Return the [x, y] coordinate for the center point of the cell that contains the specified text.  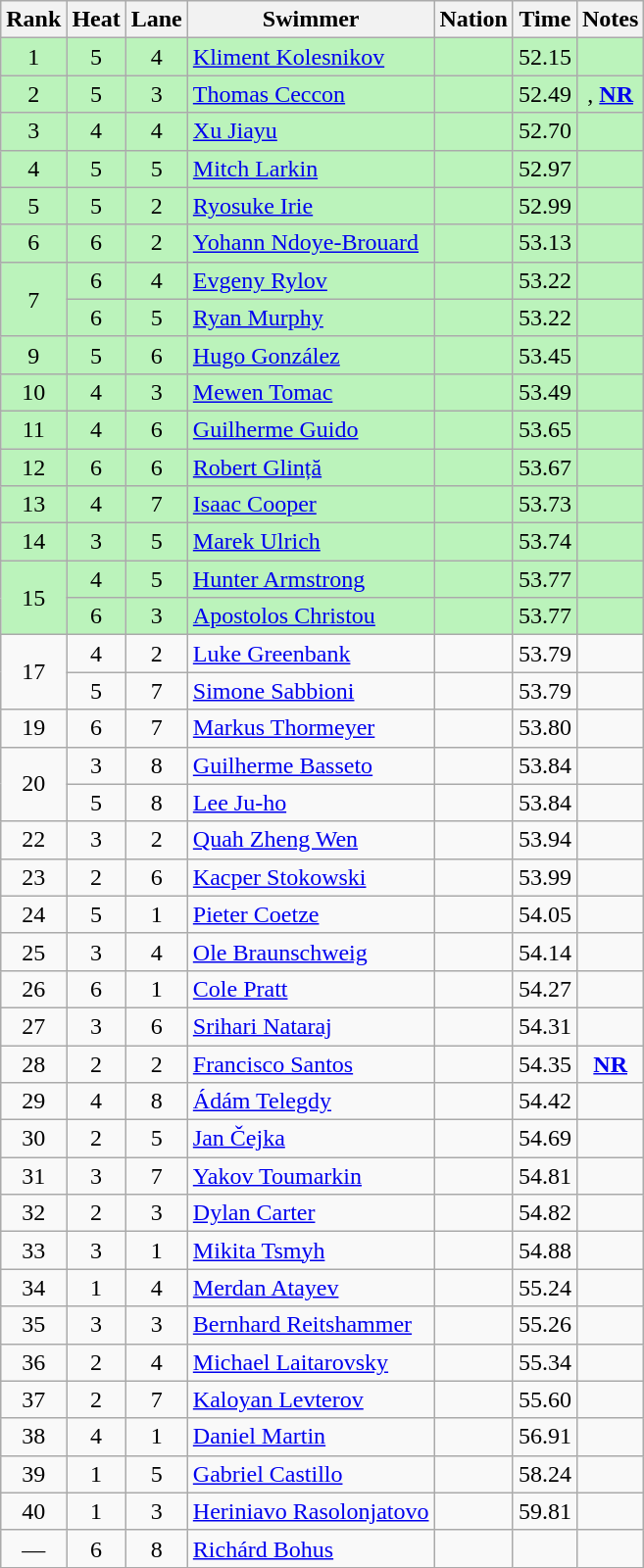
Heriniavo Rasolonjatovo [311, 1511]
55.60 [545, 1399]
Isaac Cooper [311, 505]
Apostolos Christou [311, 616]
36 [33, 1362]
Ryosuke Irie [311, 206]
29 [33, 1102]
28 [33, 1063]
38 [33, 1437]
53.13 [545, 243]
Richárd Bohus [311, 1548]
Hugo González [311, 355]
53.49 [545, 392]
23 [33, 877]
Srihari Nataraj [311, 1026]
32 [33, 1213]
9 [33, 355]
Swimmer [311, 20]
Kaloyan Levterov [311, 1399]
Merdan Atayev [311, 1288]
39 [33, 1474]
54.69 [545, 1139]
Rank [33, 20]
Lee Ju-ho [311, 803]
26 [33, 989]
Gabriel Castillo [311, 1474]
54.31 [545, 1026]
13 [33, 505]
40 [33, 1511]
Thomas Ceccon [311, 94]
24 [33, 914]
52.15 [545, 57]
— [33, 1548]
20 [33, 784]
Guilherme Basseto [311, 765]
53.65 [545, 429]
54.81 [545, 1176]
Lane [157, 20]
Notes [610, 20]
54.27 [545, 989]
Francisco Santos [311, 1063]
58.24 [545, 1474]
53.99 [545, 877]
55.24 [545, 1288]
11 [33, 429]
NR [610, 1063]
12 [33, 467]
53.67 [545, 467]
53.45 [545, 355]
Robert Glință [311, 467]
22 [33, 840]
56.91 [545, 1437]
Bernhard Reitshammer [311, 1325]
Marek Ulrich [311, 542]
Dylan Carter [311, 1213]
53.94 [545, 840]
Xu Jiayu [311, 131]
Ádám Telegdy [311, 1102]
54.82 [545, 1213]
30 [33, 1139]
55.34 [545, 1362]
34 [33, 1288]
15 [33, 598]
Ryan Murphy [311, 318]
55.26 [545, 1325]
53.80 [545, 728]
Daniel Martin [311, 1437]
37 [33, 1399]
Kliment Kolesnikov [311, 57]
14 [33, 542]
52.49 [545, 94]
Hunter Armstrong [311, 579]
52.99 [545, 206]
54.14 [545, 952]
Mitch Larkin [311, 169]
Quah Zheng Wen [311, 840]
52.97 [545, 169]
52.70 [545, 131]
Pieter Coetze [311, 914]
53.73 [545, 505]
Michael Laitarovsky [311, 1362]
17 [33, 672]
Evgeny Rylov [311, 280]
Time [545, 20]
Mewen Tomac [311, 392]
31 [33, 1176]
Heat [96, 20]
27 [33, 1026]
19 [33, 728]
54.35 [545, 1063]
Kacper Stokowski [311, 877]
Nation [473, 20]
Markus Thormeyer [311, 728]
54.05 [545, 914]
54.88 [545, 1250]
Luke Greenbank [311, 654]
Ole Braunschweig [311, 952]
25 [33, 952]
Guilherme Guido [311, 429]
Mikita Tsmyh [311, 1250]
Yohann Ndoye-Brouard [311, 243]
Cole Pratt [311, 989]
Jan Čejka [311, 1139]
33 [33, 1250]
10 [33, 392]
53.74 [545, 542]
Simone Sabbioni [311, 691]
Yakov Toumarkin [311, 1176]
59.81 [545, 1511]
, NR [610, 94]
54.42 [545, 1102]
35 [33, 1325]
